Identify which cell holds the provided text, then report its [x, y] central coordinate. 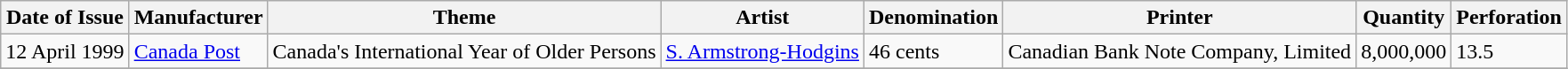
Manufacturer [198, 18]
Date of Issue [65, 18]
8,000,000 [1403, 51]
Denomination [933, 18]
Canada's International Year of Older Persons [464, 51]
Quantity [1403, 18]
46 cents [933, 51]
Perforation [1509, 18]
Canadian Bank Note Company, Limited [1179, 51]
Theme [464, 18]
S. Armstrong-Hodgins [762, 51]
Canada Post [198, 51]
Printer [1179, 18]
Artist [762, 18]
13.5 [1509, 51]
12 April 1999 [65, 51]
